Find where the given text appears and provide that cell's center as [X, Y] coordinate. 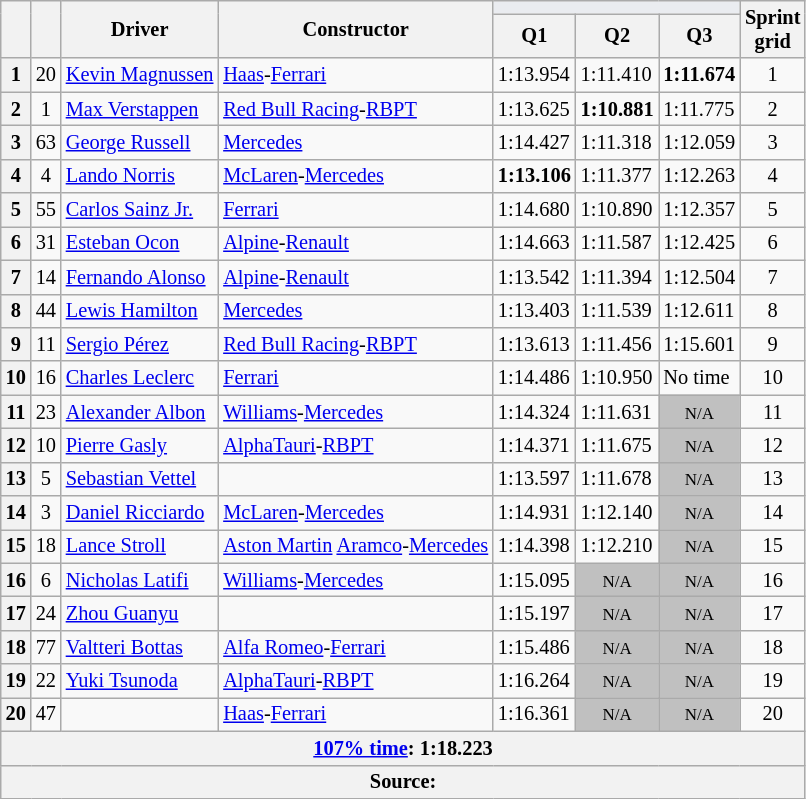
Kevin Magnussen [140, 75]
Q1 [534, 36]
1:11.675 [618, 445]
Q3 [699, 36]
1:13.403 [534, 311]
1:13.106 [534, 176]
1:11.631 [618, 412]
1:11.394 [618, 277]
1:12.504 [699, 277]
1:14.427 [534, 142]
1:15.486 [534, 647]
1:14.398 [534, 546]
1:11.377 [618, 176]
1:11.410 [618, 75]
1:10.950 [618, 378]
1:12.210 [618, 546]
55 [46, 210]
63 [46, 142]
1:14.931 [534, 513]
Daniel Ricciardo [140, 513]
George Russell [140, 142]
Constructor [356, 29]
44 [46, 311]
1:15.197 [534, 613]
1:16.264 [534, 681]
Sprintgrid [772, 29]
77 [46, 647]
1:12.611 [699, 311]
1:11.318 [618, 142]
1:13.542 [534, 277]
23 [46, 412]
1:12.140 [618, 513]
1:14.663 [534, 243]
Q2 [618, 36]
1:11.587 [618, 243]
Alexander Albon [140, 412]
1:12.357 [699, 210]
No time [699, 378]
1:15.601 [699, 344]
1:11.678 [618, 479]
Aston Martin Aramco-Mercedes [356, 546]
Fernando Alonso [140, 277]
Zhou Guanyu [140, 613]
Carlos Sainz Jr. [140, 210]
1:11.456 [618, 344]
1:16.361 [534, 714]
1:13.625 [534, 109]
1:12.425 [699, 243]
Pierre Gasly [140, 445]
Max Verstappen [140, 109]
Charles Leclerc [140, 378]
1:11.539 [618, 311]
Nicholas Latifi [140, 580]
Lewis Hamilton [140, 311]
107% time: 1:18.223 [404, 748]
Lando Norris [140, 176]
Lance Stroll [140, 546]
Valtteri Bottas [140, 647]
1:13.613 [534, 344]
1:11.775 [699, 109]
Alfa Romeo-Ferrari [356, 647]
Sebastian Vettel [140, 479]
Sergio Pérez [140, 344]
1:14.680 [534, 210]
1:12.059 [699, 142]
1:14.486 [534, 378]
1:11.674 [699, 75]
1:14.324 [534, 412]
1:13.954 [534, 75]
1:10.890 [618, 210]
1:12.263 [699, 176]
Esteban Ocon [140, 243]
1:15.095 [534, 580]
1:13.597 [534, 479]
24 [46, 613]
31 [46, 243]
Source: [404, 782]
Yuki Tsunoda [140, 681]
1:14.371 [534, 445]
Driver [140, 29]
47 [46, 714]
1:10.881 [618, 109]
22 [46, 681]
